Extract the [x, y] coordinate from the center of the cell holding the provided text.  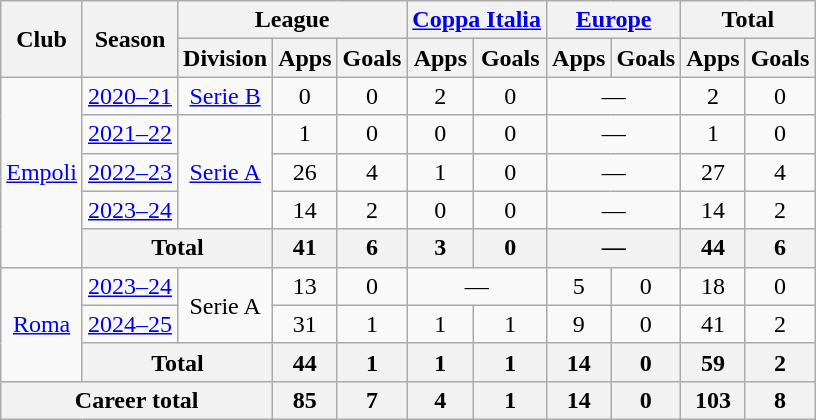
26 [305, 172]
13 [305, 286]
103 [713, 400]
Serie B [226, 96]
59 [713, 362]
8 [780, 400]
Season [130, 39]
League [292, 20]
2020–21 [130, 96]
3 [440, 248]
Empoli [42, 172]
9 [579, 324]
27 [713, 172]
2024–25 [130, 324]
2022–23 [130, 172]
85 [305, 400]
5 [579, 286]
18 [713, 286]
Roma [42, 324]
Division [226, 58]
Club [42, 39]
Career total [137, 400]
2021–22 [130, 134]
Europe [614, 20]
31 [305, 324]
7 [372, 400]
Coppa Italia [477, 20]
